Identify which cell holds the provided text, then report its (x, y) central coordinate. 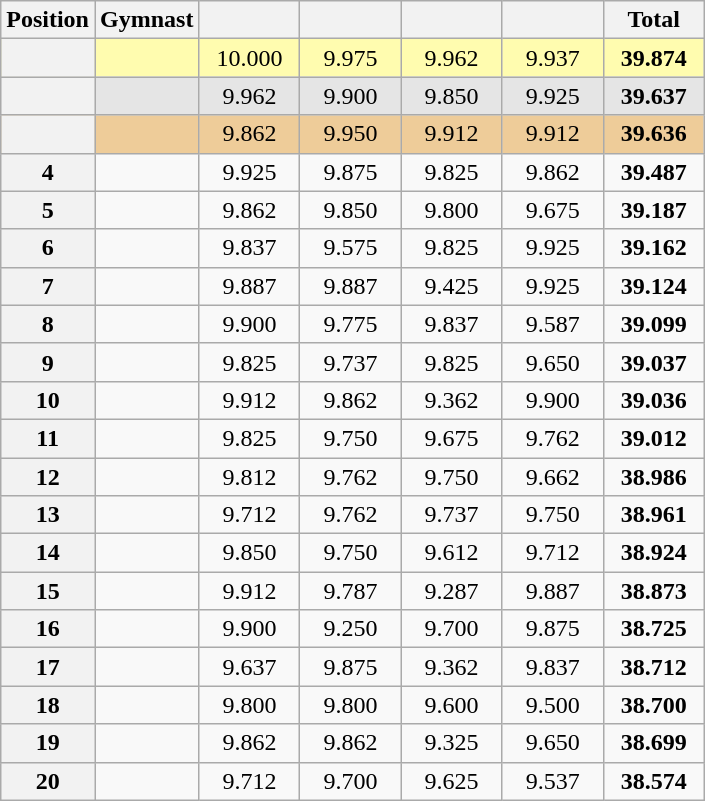
39.037 (654, 362)
38.700 (654, 705)
9.325 (452, 743)
39.099 (654, 324)
12 (48, 477)
38.873 (654, 591)
9.662 (552, 477)
9.575 (350, 248)
38.924 (654, 553)
9.975 (350, 58)
15 (48, 591)
9.537 (552, 781)
8 (48, 324)
Gymnast (146, 20)
9.612 (452, 553)
9.600 (452, 705)
9.812 (250, 477)
7 (48, 286)
38.574 (654, 781)
Total (654, 20)
38.961 (654, 515)
39.637 (654, 96)
9.250 (350, 629)
39.187 (654, 210)
39.162 (654, 248)
9.775 (350, 324)
39.874 (654, 58)
39.636 (654, 134)
38.725 (654, 629)
16 (48, 629)
9.950 (350, 134)
9.637 (250, 667)
39.124 (654, 286)
9.937 (552, 58)
Position (48, 20)
39.012 (654, 438)
39.487 (654, 172)
39.036 (654, 400)
11 (48, 438)
20 (48, 781)
9.287 (452, 591)
9.425 (452, 286)
38.712 (654, 667)
9.500 (552, 705)
9.625 (452, 781)
5 (48, 210)
19 (48, 743)
10 (48, 400)
6 (48, 248)
9.587 (552, 324)
13 (48, 515)
18 (48, 705)
38.699 (654, 743)
9 (48, 362)
17 (48, 667)
10.000 (250, 58)
9.787 (350, 591)
14 (48, 553)
4 (48, 172)
38.986 (654, 477)
